Find where the given text appears and provide that cell's center as (x, y) coordinate. 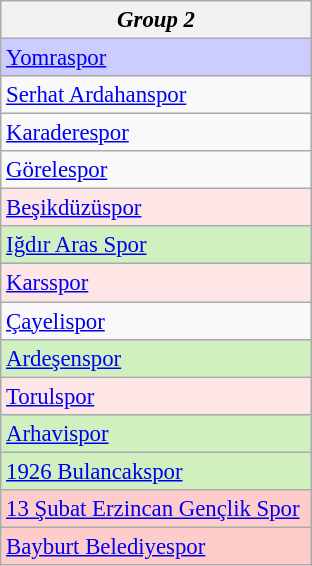
Çayelispor (156, 321)
1926 Bulancakspor (156, 471)
Iğdır Aras Spor (156, 245)
Beşikdüzüspor (156, 208)
Torulspor (156, 396)
Karaderespor (156, 133)
Karsspor (156, 283)
Görelespor (156, 170)
Arhavispor (156, 433)
Yomraspor (156, 58)
Serhat Ardahanspor (156, 95)
Group 2 (156, 20)
13 Şubat Erzincan Gençlik Spor (156, 509)
Bayburt Belediyespor (156, 546)
Ardeşenspor (156, 358)
